Find where the given text appears and provide that cell's center as [X, Y] coordinate. 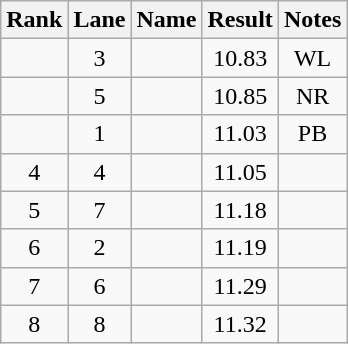
11.19 [240, 248]
WL [312, 58]
Lane [100, 20]
10.83 [240, 58]
3 [100, 58]
11.29 [240, 286]
Rank [34, 20]
NR [312, 96]
Name [166, 20]
11.32 [240, 324]
1 [100, 134]
10.85 [240, 96]
11.05 [240, 172]
PB [312, 134]
11.18 [240, 210]
Notes [312, 20]
Result [240, 20]
11.03 [240, 134]
2 [100, 248]
